Identify which cell holds the provided text, then report its (x, y) central coordinate. 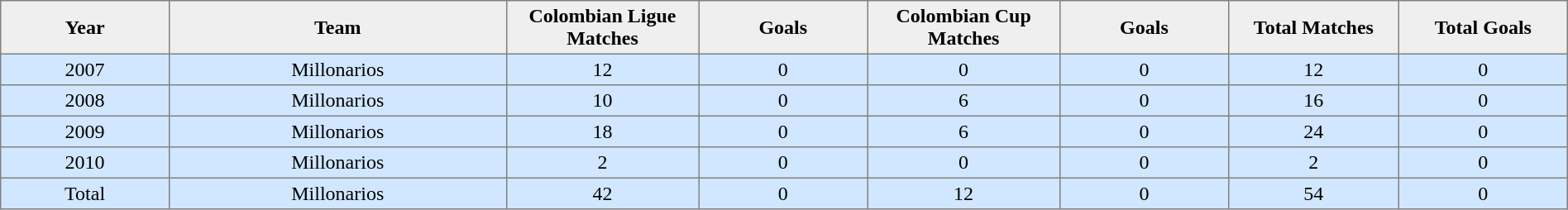
Total (85, 193)
16 (1313, 101)
2010 (85, 163)
Colombian Cup Matches (964, 27)
54 (1313, 193)
2007 (85, 69)
2009 (85, 131)
Total Matches (1313, 27)
Year (85, 27)
Total Goals (1483, 27)
Team (337, 27)
18 (602, 131)
24 (1313, 131)
Colombian Ligue Matches (602, 27)
10 (602, 101)
42 (602, 193)
2008 (85, 101)
